Identify which cell holds the provided text, then report its (X, Y) central coordinate. 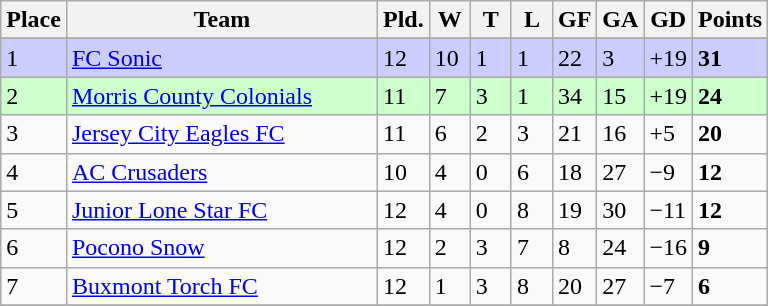
+5 (668, 134)
15 (620, 96)
−9 (668, 172)
18 (574, 172)
16 (620, 134)
19 (574, 210)
−16 (668, 248)
GD (668, 20)
30 (620, 210)
Pld. (404, 20)
21 (574, 134)
Buxmont Torch FC (222, 286)
9 (730, 248)
31 (730, 58)
Place (34, 20)
W (450, 20)
GA (620, 20)
Points (730, 20)
FC Sonic (222, 58)
Junior Lone Star FC (222, 210)
Morris County Colonials (222, 96)
L (532, 20)
22 (574, 58)
Team (222, 20)
GF (574, 20)
T (490, 20)
−11 (668, 210)
Pocono Snow (222, 248)
−7 (668, 286)
5 (34, 210)
Jersey City Eagles FC (222, 134)
AC Crusaders (222, 172)
34 (574, 96)
